Output the [X, Y] coordinate of the center of the cell containing the given text.  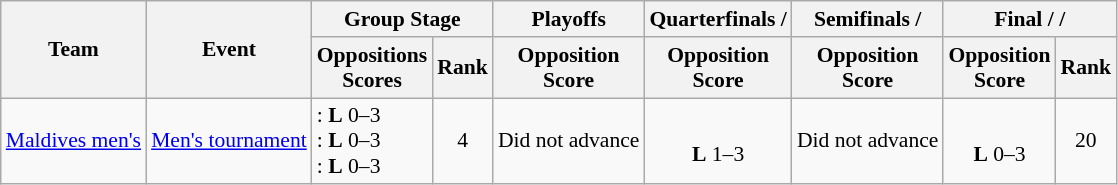
Final / / [1030, 19]
Quarterfinals / [718, 19]
4 [462, 142]
L 0–3 [999, 142]
Playoffs [569, 19]
Group Stage [402, 19]
Semifinals / [868, 19]
20 [1086, 142]
Team [74, 50]
OppositionsScores [372, 68]
Event [229, 50]
Men's tournament [229, 142]
L 1–3 [718, 142]
: L 0–3: L 0–3: L 0–3 [372, 142]
Maldives men's [74, 142]
